Identify which cell holds the provided text, then report its [x, y] central coordinate. 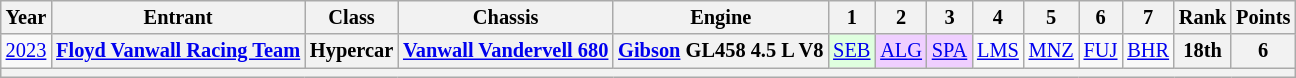
ALG [901, 51]
BHR [1148, 51]
2 [901, 17]
4 [998, 17]
Points [1263, 17]
Entrant [178, 17]
2023 [26, 51]
5 [1052, 17]
Vanwall Vandervell 680 [506, 51]
Rank [1202, 17]
SEB [852, 51]
Engine [720, 17]
MNZ [1052, 51]
7 [1148, 17]
3 [950, 17]
18th [1202, 51]
FUJ [1101, 51]
Hypercar [352, 51]
LMS [998, 51]
1 [852, 17]
SPA [950, 51]
Class [352, 17]
Gibson GL458 4.5 L V8 [720, 51]
Year [26, 17]
Chassis [506, 17]
Floyd Vanwall Racing Team [178, 51]
